Detect which cell encompasses the target text, then output its [X, Y] center coordinate. 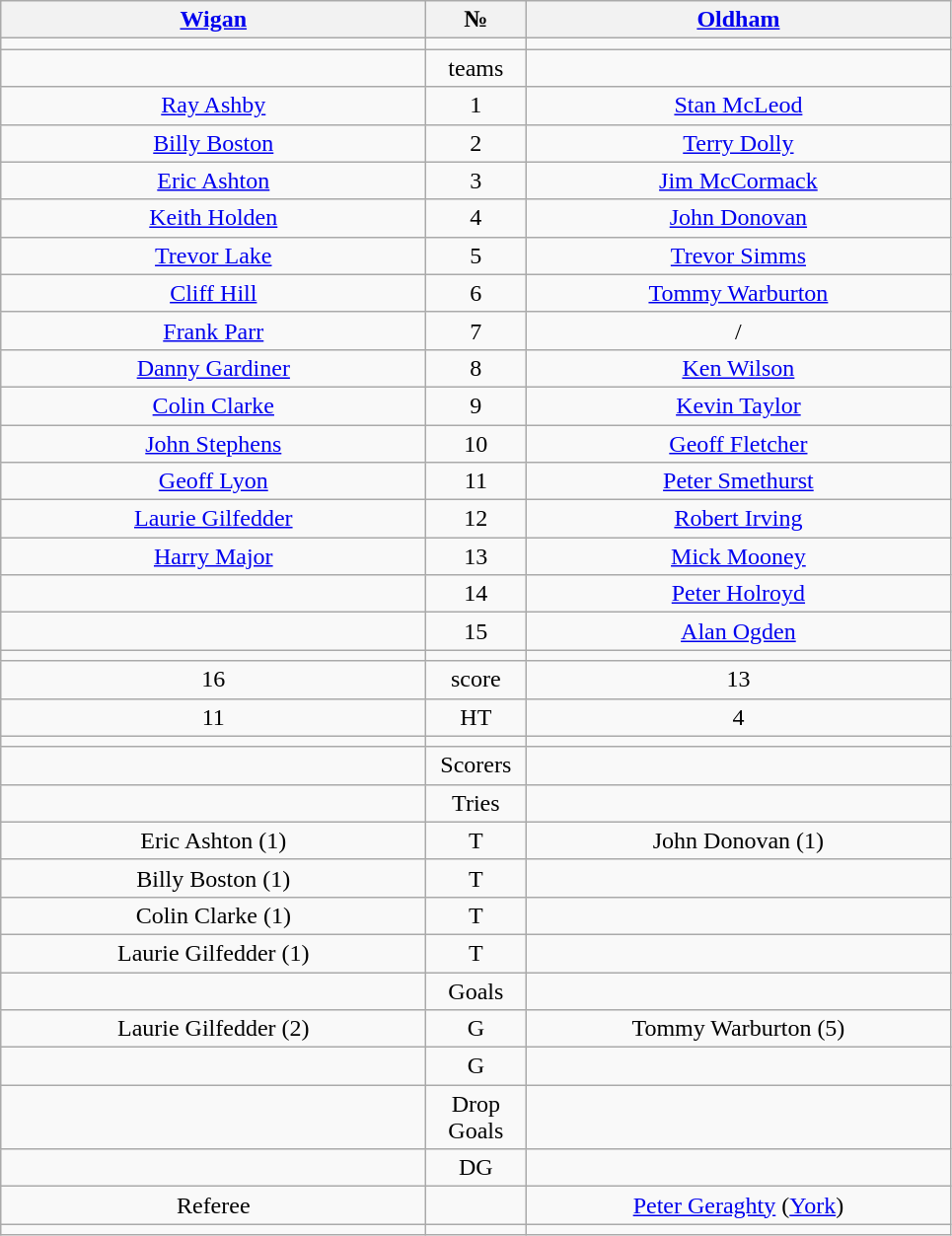
2 [476, 143]
6 [476, 293]
Eric Ashton (1) [213, 840]
Alan Ogden [738, 631]
№ [476, 20]
Frank Parr [213, 330]
Danny Gardiner [213, 368]
Billy Boston (1) [213, 878]
Oldham [738, 20]
12 [476, 519]
Wigan [213, 20]
3 [476, 181]
Geoff Fletcher [738, 443]
Trevor Simms [738, 255]
Keith Holden [213, 218]
Trevor Lake [213, 255]
Stan McLeod [738, 106]
Geoff Lyon [213, 481]
/ [738, 330]
Tommy Warburton (5) [738, 1029]
Drop Goals [476, 1117]
15 [476, 631]
1 [476, 106]
Goals [476, 991]
Mick Mooney [738, 556]
Tommy Warburton [738, 293]
5 [476, 255]
Billy Boston [213, 143]
HT [476, 717]
Laurie Gilfedder [213, 519]
John Donovan [738, 218]
Cliff Hill [213, 293]
9 [476, 405]
7 [476, 330]
Laurie Gilfedder (2) [213, 1029]
10 [476, 443]
Colin Clarke [213, 405]
DG [476, 1168]
Referee [213, 1205]
Kevin Taylor [738, 405]
Jim McCormack [738, 181]
Peter Smethurst [738, 481]
teams [476, 68]
Robert Irving [738, 519]
Peter Geraghty (York) [738, 1205]
score [476, 680]
John Stephens [213, 443]
Colin Clarke (1) [213, 915]
Laurie Gilfedder (1) [213, 953]
16 [213, 680]
Ray Ashby [213, 106]
Eric Ashton [213, 181]
Terry Dolly [738, 143]
Ken Wilson [738, 368]
Harry Major [213, 556]
Scorers [476, 765]
Tries [476, 803]
8 [476, 368]
14 [476, 594]
John Donovan (1) [738, 840]
Peter Holroyd [738, 594]
